Find where the given text appears and provide that cell's center as (X, Y) coordinate. 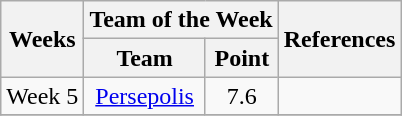
Week 5 (42, 96)
References (340, 39)
Point (242, 58)
7.6 (242, 96)
Weeks (42, 39)
Team (145, 58)
Persepolis (145, 96)
Team of the Week (181, 20)
